From the cell containing the given text, extract its center point as [X, Y] coordinate. 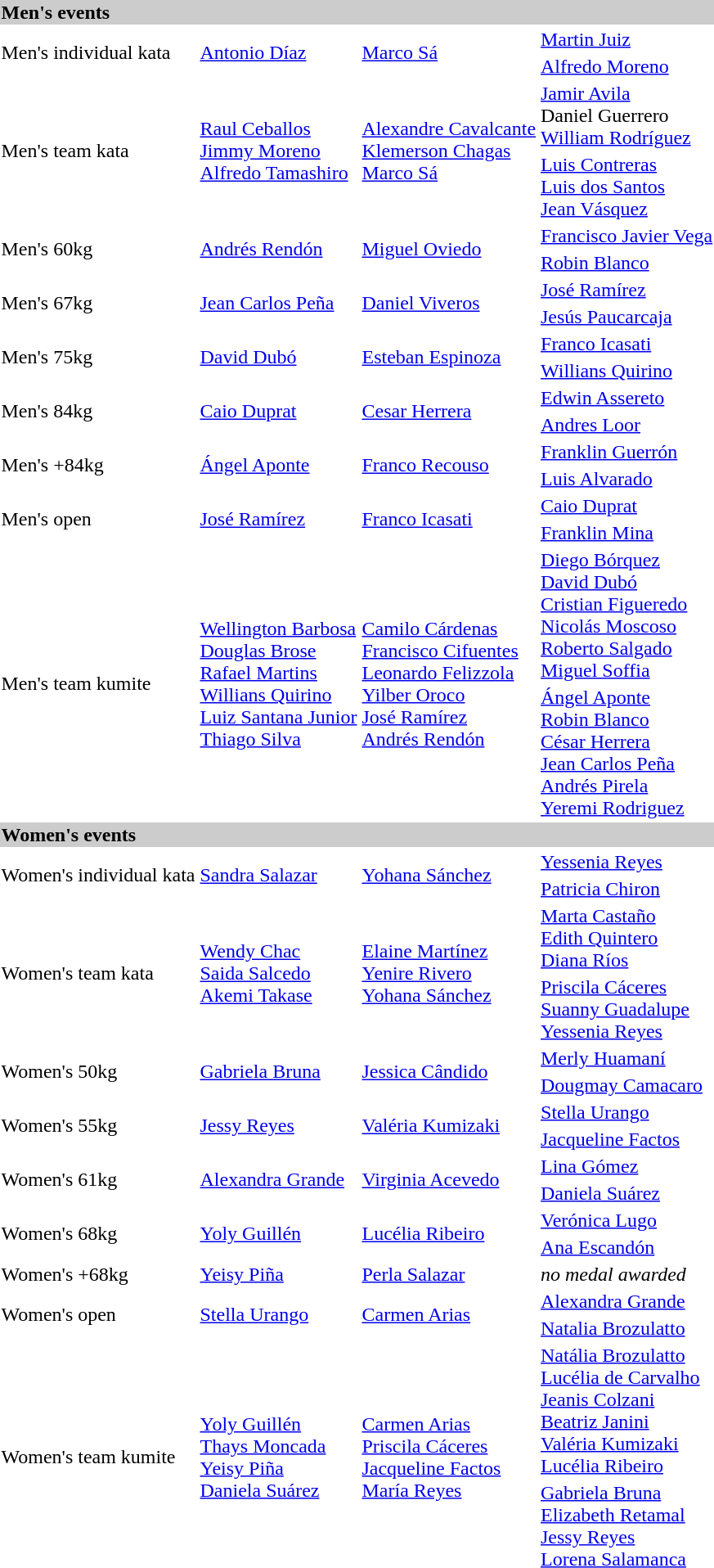
Alfredo Moreno [626, 66]
Carmen Arias [449, 1314]
Francisco Javier Vega [626, 236]
Women's events [357, 835]
Luis Alvarado [626, 479]
Women's 55kg [98, 1126]
Yessenia Reyes [626, 862]
Ángel Aponte [278, 465]
Robin Blanco [626, 263]
Perla Salazar [449, 1274]
Women's team kata [98, 974]
Daniela Suárez [626, 1193]
Natalia Brozulatto [626, 1328]
Men's open [98, 519]
David Dubó [278, 357]
Marco Sá [449, 52]
Diego BórquezDavid DubóCristian FigueredoNicolás MoscosoRoberto SalgadoMiguel Soffia [626, 615]
Jacqueline Factos [626, 1139]
Wellington BarbosaDouglas BroseRafael MartinsWillians QuirinoLuiz Santana JuniorThiago Silva [278, 684]
Jamir AvilaDaniel GuerreroWilliam Rodríguez [626, 115]
Men's 60kg [98, 249]
Edwin Assereto [626, 398]
Elaine MartínezYenire RiveroYohana Sánchez [449, 974]
Yeisy Piña [278, 1274]
Natália BrozulattoLucélia de CarvalhoJeanis ColzaniBeatriz JaniniValéria KumizakiLucélia Ribeiro [626, 1411]
Men's +84kg [98, 465]
Priscila CáceresSuanny GuadalupeYessenia Reyes [626, 1009]
Andres Loor [626, 425]
Women's individual kata [98, 876]
Yoly Guillén [278, 1234]
Men's individual kata [98, 52]
Alexandre CavalcanteKlemerson ChagasMarco Sá [449, 151]
Luis ContrerasLuis dos SantosJean Vásquez [626, 187]
Lucélia Ribeiro [449, 1234]
Raul CeballosJimmy MorenoAlfredo Tamashiro [278, 151]
Women's open [98, 1314]
Ángel AponteRobin BlancoCésar HerreraJean Carlos PeñaAndrés PirelaYeremi Rodriguez [626, 753]
Men's 84kg [98, 411]
Cesar Herrera [449, 411]
Franklin Mina [626, 533]
Marta CastañoEdith QuinteroDiana Ríos [626, 938]
Lina Gómez [626, 1166]
Wendy ChacSaida SalcedoAkemi Takase [278, 974]
Merly Huamaní [626, 1058]
Miguel Oviedo [449, 249]
Jessy Reyes [278, 1126]
Women's +68kg [98, 1274]
Patricia Chiron [626, 889]
Martin Juiz [626, 39]
Jesús Paucarcaja [626, 317]
Men's events [357, 12]
Gabriela Bruna [278, 1072]
Antonio Díaz [278, 52]
Men's 75kg [98, 357]
Jessica Cândido [449, 1072]
Esteban Espinoza [449, 357]
Ana Escandón [626, 1247]
Daniel Viveros [449, 303]
Franco Recouso [449, 465]
Women's 61kg [98, 1180]
Valéria Kumizaki [449, 1126]
Sandra Salazar [278, 876]
Yohana Sánchez [449, 876]
Camilo CárdenasFrancisco CifuentesLeonardo FelizzolaYilber OrocoJosé RamírezAndrés Rendón [449, 684]
Virginia Acevedo [449, 1180]
Women's 50kg [98, 1072]
Men's team kumite [98, 684]
Dougmay Camacaro [626, 1085]
Women's 68kg [98, 1234]
Franklin Guerrón [626, 452]
Men's 67kg [98, 303]
Willians Quirino [626, 371]
no medal awarded [626, 1274]
Men's team kata [98, 151]
Andrés Rendón [278, 249]
Verónica Lugo [626, 1220]
Jean Carlos Peña [278, 303]
